Provide the [x, y] coordinate of the cell's center where the given text is located.  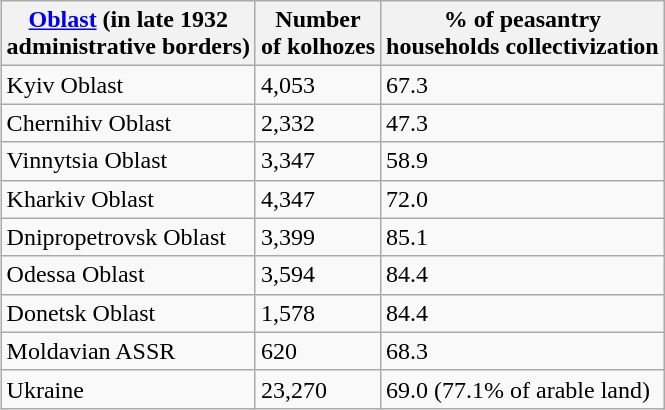
58.9 [523, 161]
4,053 [318, 85]
68.3 [523, 351]
85.1 [523, 237]
Numberof kolhozes [318, 34]
1,578 [318, 313]
69.0 (77.1% of arable land) [523, 389]
72.0 [523, 199]
Oblast (in late 1932 administrative borders) [128, 34]
2,332 [318, 123]
Dnipropetrovsk Oblast [128, 237]
620 [318, 351]
4,347 [318, 199]
% of peasantryhouseholds collectivization [523, 34]
3,594 [318, 275]
Odessa Oblast [128, 275]
67.3 [523, 85]
Moldavian ASSR [128, 351]
Vinnytsia Oblast [128, 161]
47.3 [523, 123]
3,347 [318, 161]
Ukraine [128, 389]
Chernihiv Oblast [128, 123]
3,399 [318, 237]
Kyiv Oblast [128, 85]
Donetsk Oblast [128, 313]
23,270 [318, 389]
Kharkiv Oblast [128, 199]
